Capture the cell that displays the provided text and extract its [x, y] central coordinate. 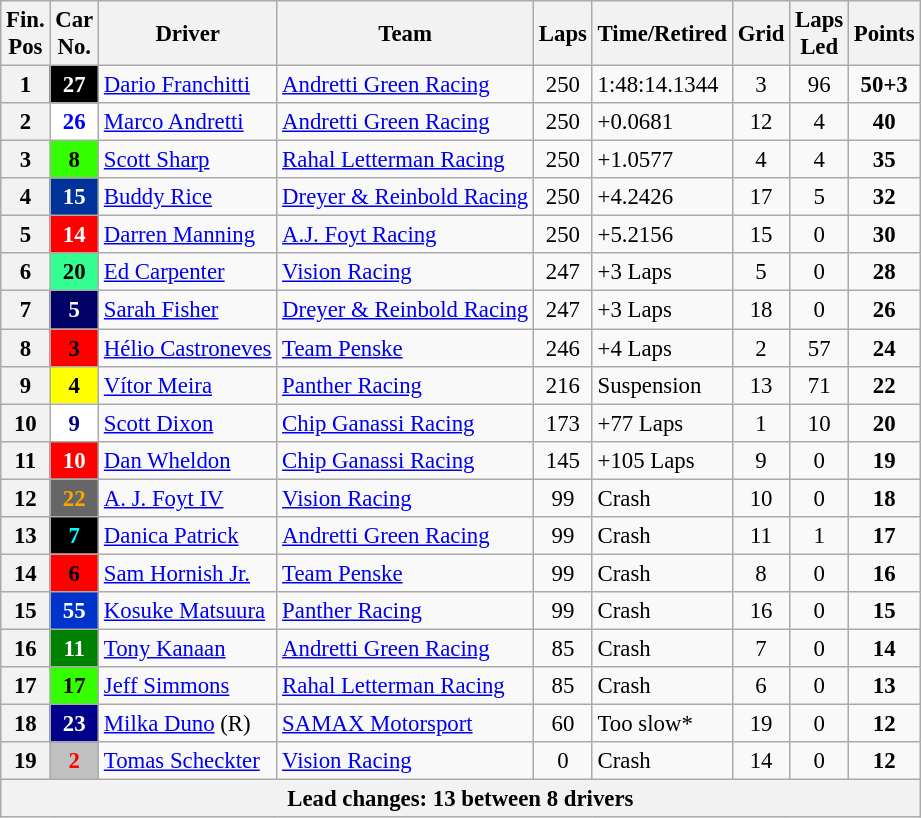
+105 Laps [662, 460]
145 [564, 460]
+4.2426 [662, 197]
Milka Duno (R) [188, 724]
40 [884, 122]
+0.0681 [662, 122]
Tony Kanaan [188, 648]
Time/Retired [662, 34]
Dan Wheldon [188, 460]
24 [884, 348]
+4 Laps [662, 348]
Dario Franchitti [188, 85]
Jeff Simmons [188, 686]
96 [820, 85]
1:48:14.1344 [662, 85]
246 [564, 348]
35 [884, 160]
Team [406, 34]
Lead changes: 13 between 8 drivers [460, 799]
LapsLed [820, 34]
216 [564, 385]
28 [884, 273]
27 [74, 85]
Suspension [662, 385]
Driver [188, 34]
CarNo. [74, 34]
Buddy Rice [188, 197]
55 [74, 611]
173 [564, 423]
30 [884, 235]
57 [820, 348]
50+3 [884, 85]
Kosuke Matsuura [188, 611]
Darren Manning [188, 235]
+5.2156 [662, 235]
Sarah Fisher [188, 310]
Laps [564, 34]
Points [884, 34]
71 [820, 385]
Fin.Pos [26, 34]
Hélio Castroneves [188, 348]
Sam Hornish Jr. [188, 573]
Scott Sharp [188, 160]
+1.0577 [662, 160]
A.J. Foyt Racing [406, 235]
Too slow* [662, 724]
60 [564, 724]
A. J. Foyt IV [188, 498]
Danica Patrick [188, 536]
32 [884, 197]
Vítor Meira [188, 385]
+77 Laps [662, 423]
Grid [760, 34]
SAMAX Motorsport [406, 724]
Scott Dixon [188, 423]
Tomas Scheckter [188, 761]
Ed Carpenter [188, 273]
Marco Andretti [188, 122]
23 [74, 724]
